Pinpoint the cell where the given text exists, returning its [X, Y] midpoint coordinate. 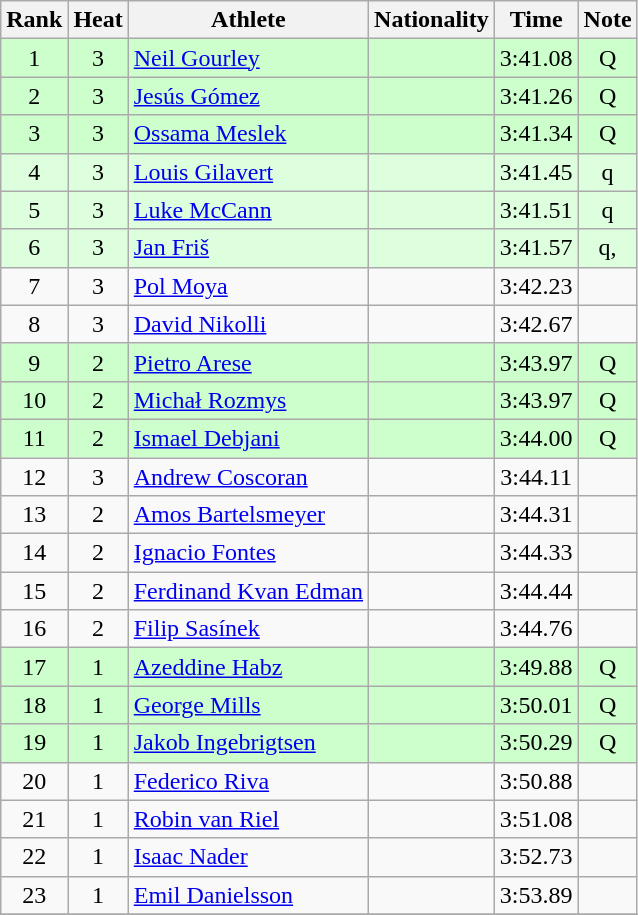
Jakob Ingebrigtsen [248, 743]
Ignacio Fontes [248, 553]
Louis Gilavert [248, 172]
Rank [34, 20]
3:44.11 [536, 477]
Pietro Arese [248, 362]
Ossama Meslek [248, 134]
Filip Sasínek [248, 629]
15 [34, 591]
3:44.44 [536, 591]
Ferdinand Kvan Edman [248, 591]
5 [34, 210]
Robin van Riel [248, 819]
16 [34, 629]
3:44.33 [536, 553]
Note [608, 20]
Amos Bartelsmeyer [248, 515]
Time [536, 20]
Neil Gourley [248, 58]
3:41.45 [536, 172]
George Mills [248, 705]
3:50.88 [536, 781]
Nationality [432, 20]
Jan Friš [248, 248]
Emil Danielsson [248, 895]
22 [34, 857]
Pol Moya [248, 286]
3:41.26 [536, 96]
Azeddine Habz [248, 667]
10 [34, 400]
3:41.51 [536, 210]
19 [34, 743]
17 [34, 667]
Luke McCann [248, 210]
Athlete [248, 20]
13 [34, 515]
Heat [98, 20]
8 [34, 324]
23 [34, 895]
7 [34, 286]
6 [34, 248]
3:52.73 [536, 857]
Jesús Gómez [248, 96]
3:41.34 [536, 134]
3:50.29 [536, 743]
Michał Rozmys [248, 400]
3:41.08 [536, 58]
3:42.67 [536, 324]
3:49.88 [536, 667]
3:50.01 [536, 705]
18 [34, 705]
20 [34, 781]
9 [34, 362]
David Nikolli [248, 324]
Ismael Debjani [248, 438]
Isaac Nader [248, 857]
3:44.31 [536, 515]
3:53.89 [536, 895]
3:44.76 [536, 629]
3:42.23 [536, 286]
11 [34, 438]
12 [34, 477]
q, [608, 248]
14 [34, 553]
Andrew Coscoran [248, 477]
4 [34, 172]
3:51.08 [536, 819]
21 [34, 819]
3:44.00 [536, 438]
3:41.57 [536, 248]
Federico Riva [248, 781]
